Search for the cell housing the specified text and yield its [X, Y] center coordinate. 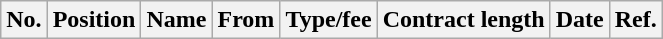
Name [176, 20]
Ref. [636, 20]
Date [580, 20]
From [246, 20]
Contract length [464, 20]
No. [24, 20]
Position [94, 20]
Type/fee [328, 20]
